Determine the [x, y] coordinate at the center of the cell enclosing the given text.  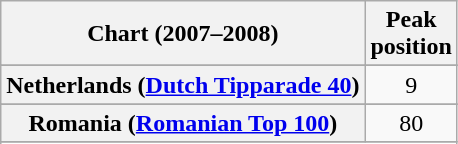
80 [411, 123]
Netherlands (Dutch Tipparade 40) [183, 85]
Chart (2007–2008) [183, 34]
Peakposition [411, 34]
Romania (Romanian Top 100) [183, 123]
9 [411, 85]
